Return (x, y) of the center of cell containing provided text 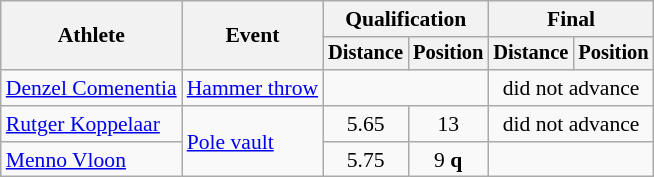
Event (252, 36)
Denzel Comenentia (92, 88)
Hammer throw (252, 88)
Qualification (406, 19)
Rutger Koppelaar (92, 124)
Pole vault (252, 142)
Final (570, 19)
Athlete (92, 36)
5.65 (366, 124)
13 (448, 124)
